Provide the [X, Y] coordinate of the cell's center where the given text is located.  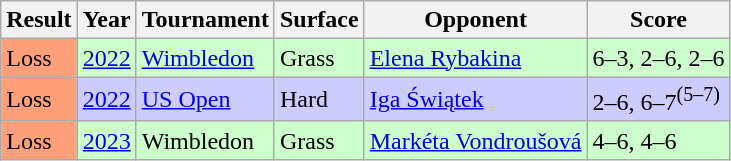
Opponent [476, 20]
Surface [319, 20]
2–6, 6–7(5–7) [658, 100]
Elena Rybakina [476, 58]
Iga Świątek [476, 100]
2023 [106, 140]
Markéta Vondroušová [476, 140]
Result [39, 20]
US Open [205, 100]
Year [106, 20]
Score [658, 20]
Hard [319, 100]
Tournament [205, 20]
4–6, 4–6 [658, 140]
6–3, 2–6, 2–6 [658, 58]
